Return [X, Y] of the center of cell containing provided text 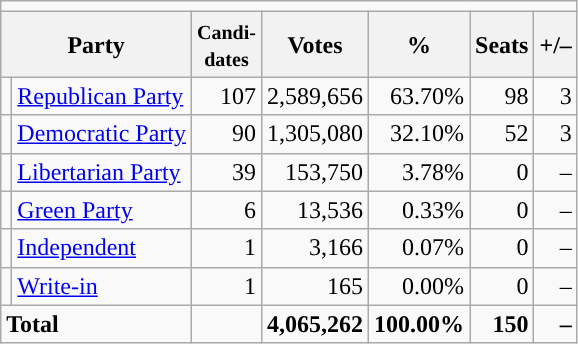
% [420, 44]
107 [226, 96]
Party [96, 44]
Republican Party [102, 96]
63.70% [420, 96]
3,166 [314, 248]
Libertarian Party [102, 172]
1,305,080 [314, 134]
Independent [102, 248]
0.07% [420, 248]
2,589,656 [314, 96]
98 [502, 96]
3.78% [420, 172]
150 [502, 324]
Democratic Party [102, 134]
90 [226, 134]
13,536 [314, 210]
165 [314, 286]
+/– [556, 44]
0.00% [420, 286]
Seats [502, 44]
153,750 [314, 172]
6 [226, 210]
100.00% [420, 324]
Green Party [102, 210]
0.33% [420, 210]
Write-in [102, 286]
Total [96, 324]
Candi-dates [226, 44]
Votes [314, 44]
4,065,262 [314, 324]
39 [226, 172]
32.10% [420, 134]
52 [502, 134]
